Find where the given text appears and provide that cell's center as [x, y] coordinate. 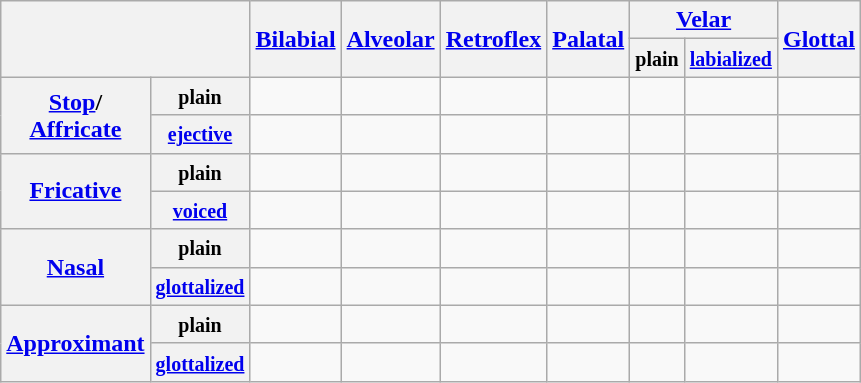
Alveolar [390, 39]
labialized [730, 58]
Velar [704, 20]
Palatal [588, 39]
ejective [200, 134]
Approximant [76, 343]
voiced [200, 210]
Stop/Affricate [76, 115]
Retroflex [494, 39]
Bilabial [296, 39]
Nasal [76, 267]
Glottal [818, 39]
Fricative [76, 191]
